Detect which cell encompasses the target text, then output its (X, Y) center coordinate. 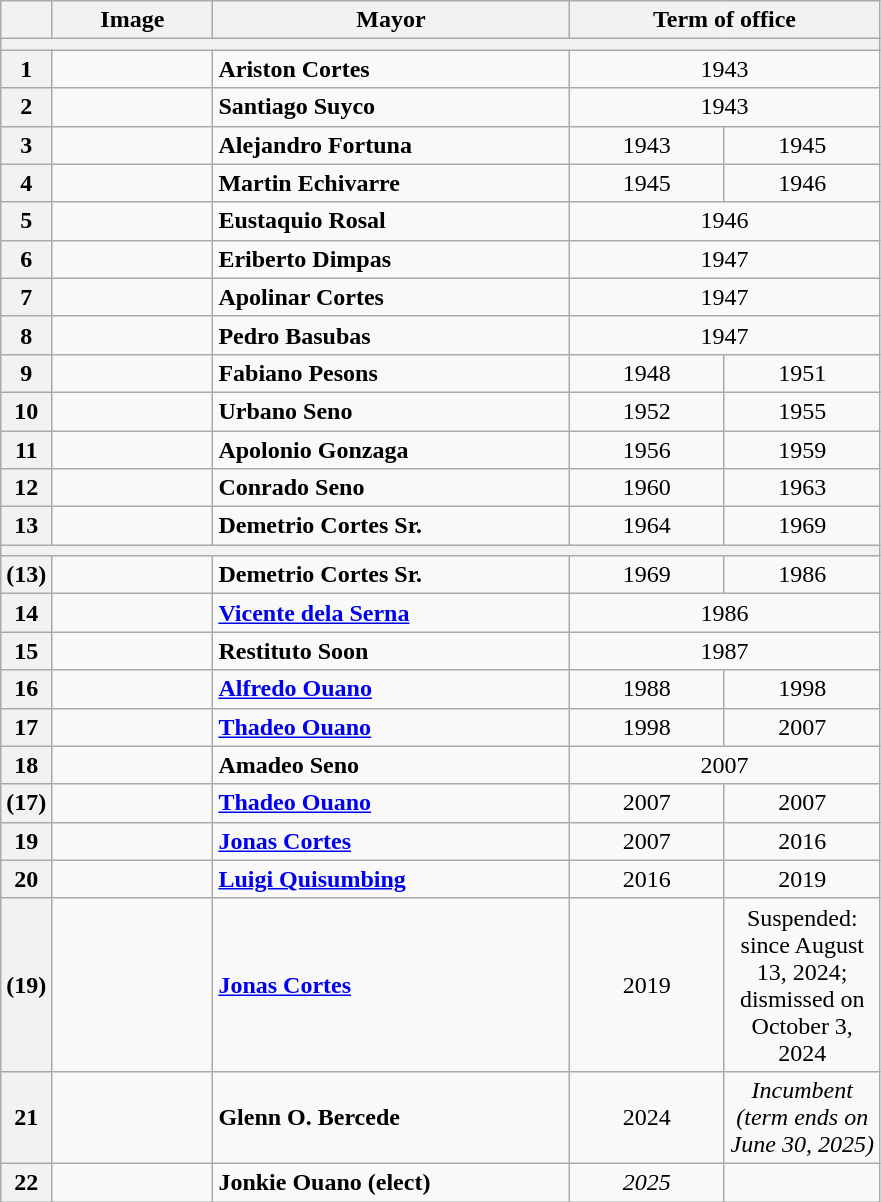
17 (26, 727)
Pedro Basubas (391, 335)
12 (26, 488)
2024 (647, 1117)
13 (26, 526)
Martin Echivarre (391, 183)
14 (26, 613)
16 (26, 689)
Fabiano Pesons (391, 373)
Suspended: since August 13, 2024; dismissed on October 3, 2024 (802, 984)
3 (26, 145)
11 (26, 449)
(17) (26, 803)
(13) (26, 575)
22 (26, 1182)
19 (26, 841)
1987 (724, 651)
1952 (647, 411)
6 (26, 259)
9 (26, 373)
2025 (647, 1182)
1948 (647, 373)
Incumbent (term ends on June 30, 2025) (802, 1117)
(19) (26, 984)
4 (26, 183)
Alfredo Ouano (391, 689)
5 (26, 221)
Conrado Seno (391, 488)
Alejandro Fortuna (391, 145)
7 (26, 297)
Jonkie Ouano (elect) (391, 1182)
Apolonio Gonzaga (391, 449)
1988 (647, 689)
18 (26, 765)
1960 (647, 488)
1 (26, 69)
Image (132, 20)
1951 (802, 373)
Amadeo Seno (391, 765)
1955 (802, 411)
10 (26, 411)
20 (26, 879)
Apolinar Cortes (391, 297)
Term of office (724, 20)
Eustaquio Rosal (391, 221)
15 (26, 651)
8 (26, 335)
Urbano Seno (391, 411)
Eriberto Dimpas (391, 259)
Luigi Quisumbing (391, 879)
Mayor (391, 20)
Ariston Cortes (391, 69)
1963 (802, 488)
21 (26, 1117)
1959 (802, 449)
1956 (647, 449)
2 (26, 107)
Glenn O. Bercede (391, 1117)
1964 (647, 526)
Restituto Soon (391, 651)
Vicente dela Serna (391, 613)
Santiago Suyco (391, 107)
